Identify which cell holds the provided text, then report its (x, y) central coordinate. 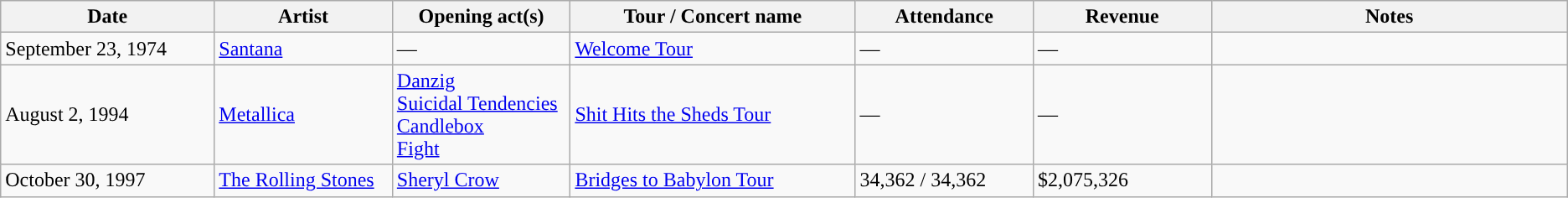
Artist (303, 17)
Metallica (303, 114)
$2,075,326 (1122, 180)
Date (107, 17)
DanzigSuicidal TendenciesCandleboxFight (481, 114)
The Rolling Stones (303, 180)
Welcome Tour (713, 49)
34,362 / 34,362 (945, 180)
October 30, 1997 (107, 180)
Sheryl Crow (481, 180)
Bridges to Babylon Tour (713, 180)
Santana (303, 49)
Notes (1389, 17)
Revenue (1122, 17)
September 23, 1974 (107, 49)
Shit Hits the Sheds Tour (713, 114)
August 2, 1994 (107, 114)
Attendance (945, 17)
Opening act(s) (481, 17)
Tour / Concert name (713, 17)
